For the text-containing cell, return its midpoint in [x, y] coordinate format. 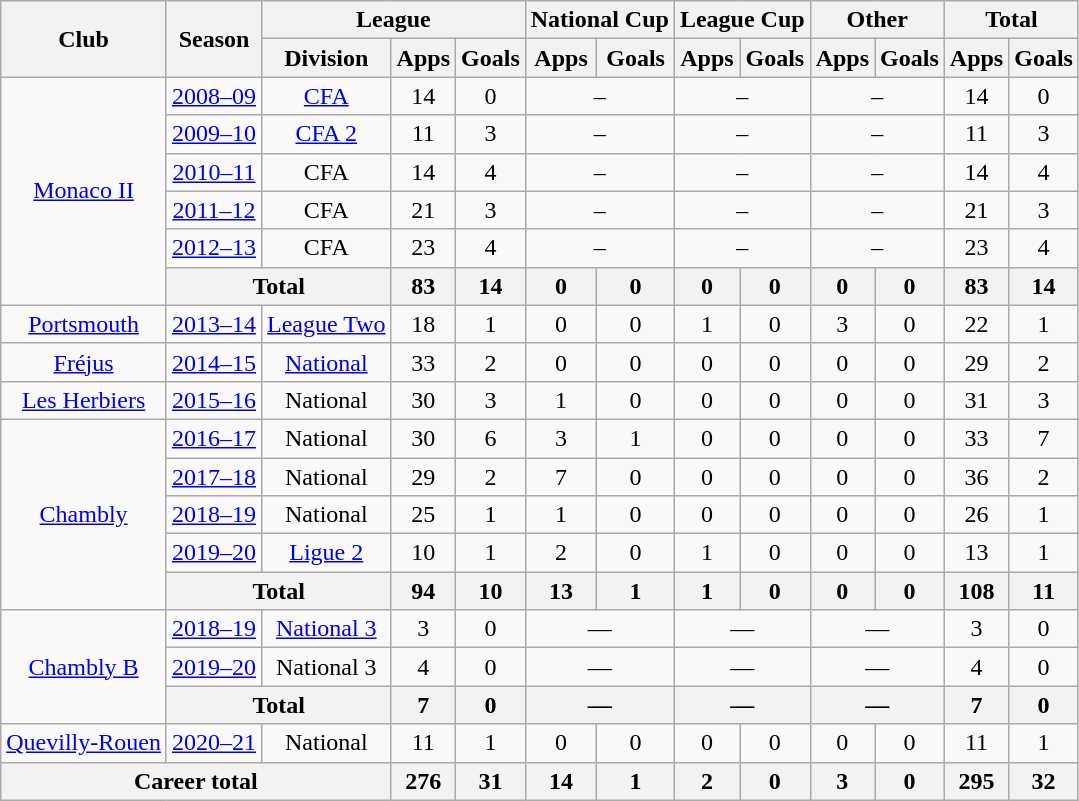
25 [423, 515]
Division [327, 58]
18 [423, 324]
6 [491, 438]
Other [877, 20]
2016–17 [214, 438]
League [394, 20]
2017–18 [214, 477]
2013–14 [214, 324]
2008–09 [214, 96]
2011–12 [214, 210]
CFA 2 [327, 134]
2012–13 [214, 248]
276 [423, 781]
Chambly B [84, 667]
Portsmouth [84, 324]
32 [1044, 781]
22 [976, 324]
295 [976, 781]
National Cup [600, 20]
Career total [196, 781]
Chambly [84, 514]
Fréjus [84, 362]
League Cup [742, 20]
Club [84, 39]
Monaco II [84, 191]
36 [976, 477]
2009–10 [214, 134]
Les Herbiers [84, 400]
Ligue 2 [327, 553]
2020–21 [214, 743]
26 [976, 515]
94 [423, 591]
League Two [327, 324]
Quevilly-Rouen [84, 743]
Season [214, 39]
2010–11 [214, 172]
108 [976, 591]
2014–15 [214, 362]
2015–16 [214, 400]
